Scan for the cell matching the given text and deliver its [x, y] coordinate at center. 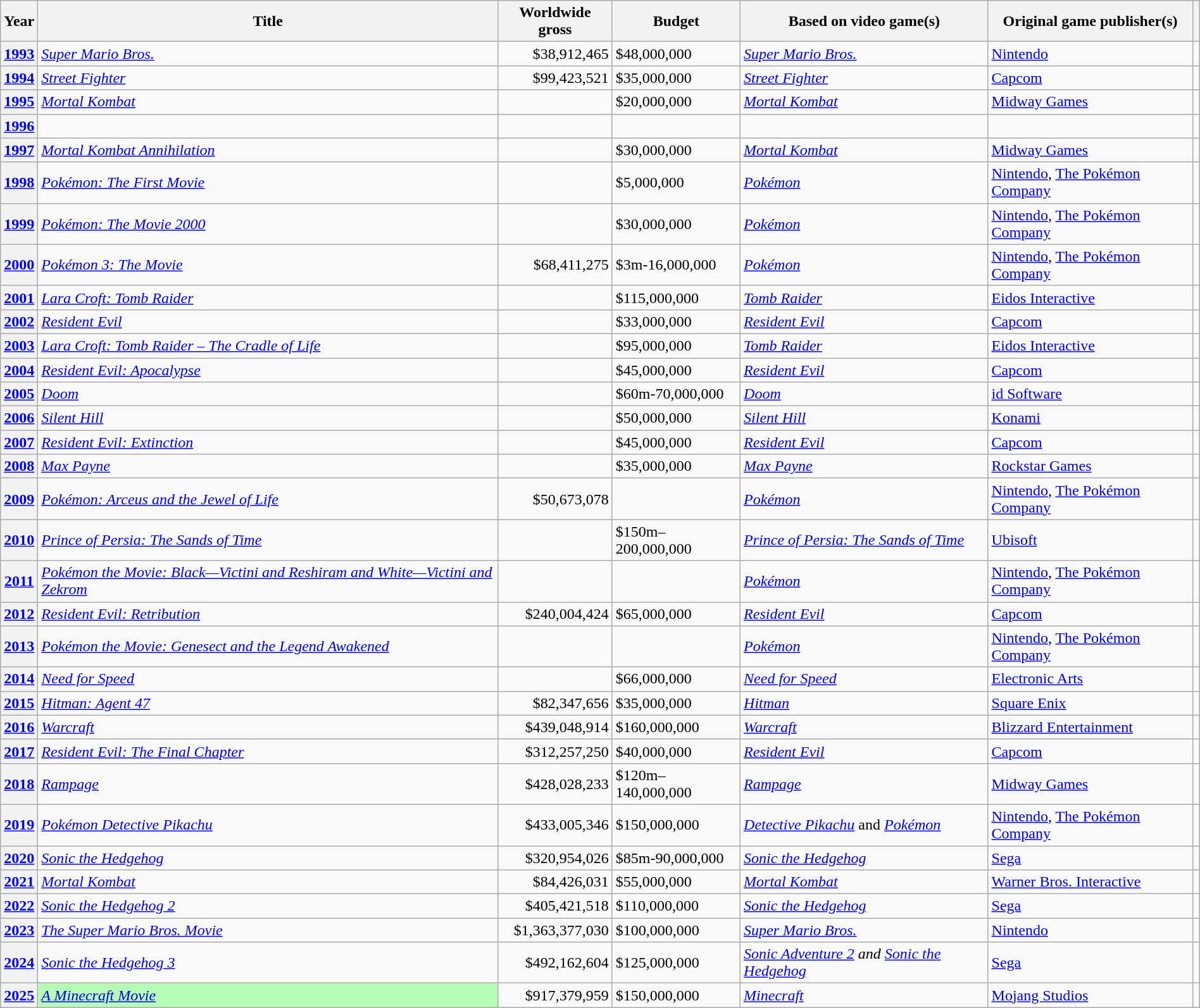
$60m-70,000,000 [676, 394]
$917,379,959 [556, 995]
Budget [676, 22]
$3m-16,000,000 [676, 264]
Rockstar Games [1090, 466]
The Super Mario Bros. Movie [268, 930]
Pokémon: The Movie 2000 [268, 224]
$48,000,000 [676, 54]
A Minecraft Movie [268, 995]
2020 [19, 857]
2015 [19, 703]
Sonic Adventure 2 and Sonic the Hedgehog [865, 963]
Resident Evil: Retribution [268, 614]
Electronic Arts [1090, 679]
1993 [19, 54]
$68,411,275 [556, 264]
Resident Evil: The Final Chapter [268, 751]
$33,000,000 [676, 321]
$1,363,377,030 [556, 930]
Warner Bros. Interactive [1090, 882]
2002 [19, 321]
$65,000,000 [676, 614]
$110,000,000 [676, 906]
Square Enix [1090, 703]
2008 [19, 466]
Sonic the Hedgehog 3 [268, 963]
$99,423,521 [556, 78]
Pokémon: Arceus and the Jewel of Life [268, 499]
Resident Evil: Apocalypse [268, 370]
Sonic the Hedgehog 2 [268, 906]
$50,673,078 [556, 499]
1997 [19, 150]
$312,257,250 [556, 751]
Hitman: Agent 47 [268, 703]
$20,000,000 [676, 102]
Ubisoft [1090, 540]
2021 [19, 882]
1995 [19, 102]
Pokémon: The First Movie [268, 182]
2025 [19, 995]
$439,048,914 [556, 727]
Year [19, 22]
Lara Croft: Tomb Raider – The Cradle of Life [268, 345]
$40,000,000 [676, 751]
2001 [19, 297]
2009 [19, 499]
$125,000,000 [676, 963]
2010 [19, 540]
2011 [19, 581]
2013 [19, 647]
2005 [19, 394]
2000 [19, 264]
id Software [1090, 394]
$82,347,656 [556, 703]
2018 [19, 783]
$100,000,000 [676, 930]
$320,954,026 [556, 857]
$66,000,000 [676, 679]
Pokémon the Movie: Black—Victini and Reshiram and White—Victini and Zekrom [268, 581]
Mortal Kombat Annihilation [268, 150]
$492,162,604 [556, 963]
Pokémon the Movie: Genesect and the Legend Awakened [268, 647]
2017 [19, 751]
Title [268, 22]
Detective Pikachu and Pokémon [865, 825]
$405,421,518 [556, 906]
Minecraft [865, 995]
$38,912,465 [556, 54]
2012 [19, 614]
$120m–140,000,000 [676, 783]
2006 [19, 418]
Resident Evil: Extinction [268, 442]
2024 [19, 963]
2022 [19, 906]
1994 [19, 78]
$160,000,000 [676, 727]
$85m-90,000,000 [676, 857]
$150m–200,000,000 [676, 540]
2007 [19, 442]
$55,000,000 [676, 882]
$95,000,000 [676, 345]
1996 [19, 126]
Pokémon Detective Pikachu [268, 825]
$240,004,424 [556, 614]
Original game publisher(s) [1090, 22]
1999 [19, 224]
$433,005,346 [556, 825]
2003 [19, 345]
$115,000,000 [676, 297]
1998 [19, 182]
Konami [1090, 418]
Pokémon 3: The Movie [268, 264]
Worldwide gross [556, 22]
$428,028,233 [556, 783]
Mojang Studios [1090, 995]
Hitman [865, 703]
$50,000,000 [676, 418]
$5,000,000 [676, 182]
Lara Croft: Tomb Raider [268, 297]
2019 [19, 825]
2016 [19, 727]
Blizzard Entertainment [1090, 727]
2023 [19, 930]
2014 [19, 679]
Based on video game(s) [865, 22]
$84,426,031 [556, 882]
2004 [19, 370]
